Pinpoint the cell where the given text exists, returning its (x, y) midpoint coordinate. 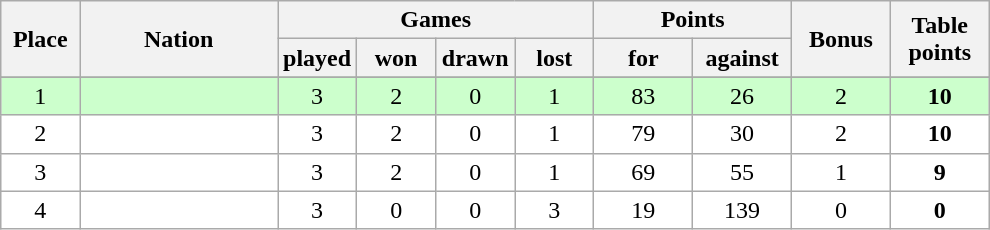
19 (644, 210)
55 (742, 172)
Bonus (842, 39)
Games (436, 20)
30 (742, 134)
for (644, 58)
against (742, 58)
Tablepoints (940, 39)
Nation (179, 39)
9 (940, 172)
79 (644, 134)
4 (40, 210)
83 (644, 96)
69 (644, 172)
139 (742, 210)
played (318, 58)
26 (742, 96)
drawn (476, 58)
Points (693, 20)
lost (554, 58)
Place (40, 39)
won (396, 58)
